Output the [x, y] coordinate of the center of the cell containing the given text.  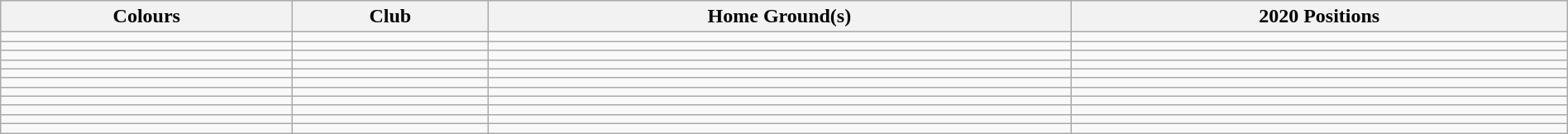
Club [390, 17]
2020 Positions [1319, 17]
Colours [147, 17]
Home Ground(s) [779, 17]
